From the cell containing the given text, extract its center point as (x, y) coordinate. 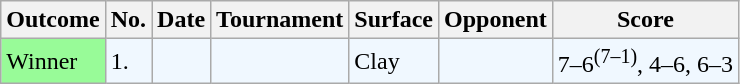
Surface (394, 20)
Outcome (53, 20)
Date (182, 20)
Tournament (280, 20)
1. (128, 62)
Score (645, 20)
Clay (394, 62)
No. (128, 20)
7–6(7–1), 4–6, 6–3 (645, 62)
Winner (53, 62)
Opponent (495, 20)
